Identify which cell holds the provided text, then report its (x, y) central coordinate. 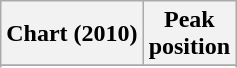
Peakposition (189, 34)
Chart (2010) (72, 34)
